From the cell containing the given text, extract its center point as [x, y] coordinate. 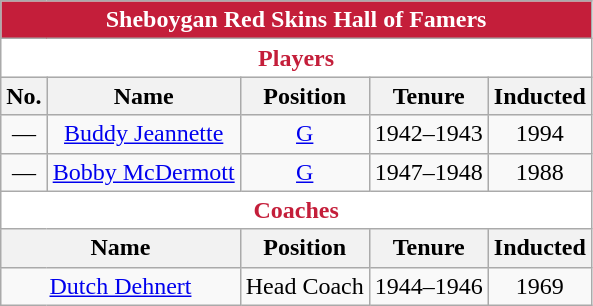
1994 [540, 134]
Buddy Jeannette [144, 134]
Dutch Dehnert [120, 286]
No. [24, 96]
1969 [540, 286]
Head Coach [304, 286]
1942–1943 [428, 134]
1944–1946 [428, 286]
1988 [540, 172]
Bobby McDermott [144, 172]
Sheboygan Red Skins Hall of Famers [296, 20]
1947–1948 [428, 172]
Players [296, 58]
Coaches [296, 210]
